Search for the cell housing the specified text and yield its (x, y) center coordinate. 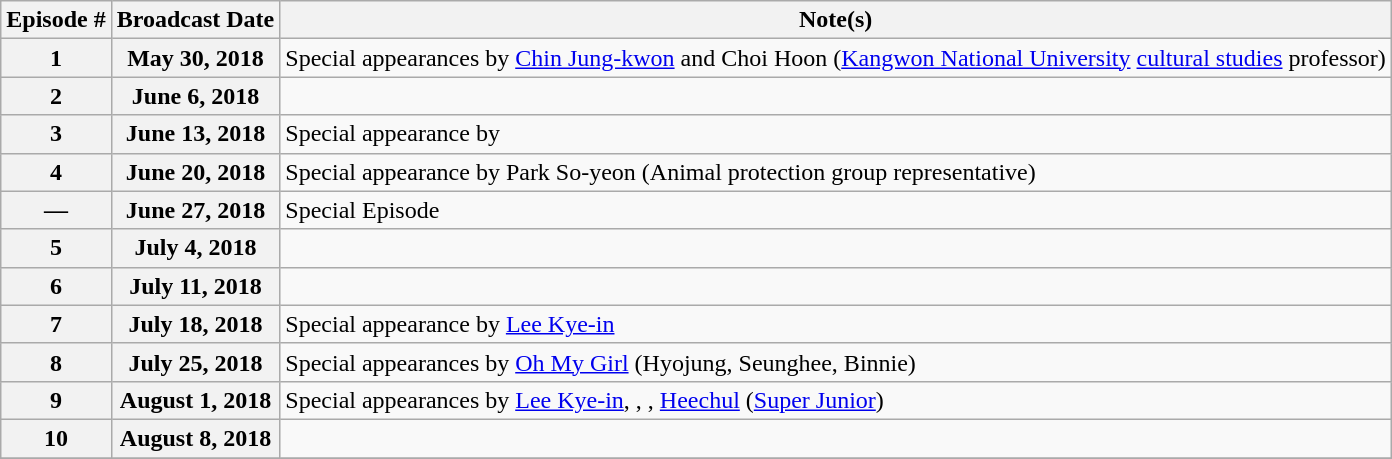
June 6, 2018 (196, 96)
July 18, 2018 (196, 324)
Special appearances by Oh My Girl (Hyojung, Seunghee, Binnie) (836, 362)
July 4, 2018 (196, 248)
Special appearances by Chin Jung-kwon and Choi Hoon (Kangwon National University cultural studies professor) (836, 58)
August 1, 2018 (196, 400)
8 (56, 362)
7 (56, 324)
1 (56, 58)
Broadcast Date (196, 20)
Special appearances by Lee Kye-in, , , Heechul (Super Junior) (836, 400)
6 (56, 286)
June 27, 2018 (196, 210)
Special appearance by Park So-yeon (Animal protection group representative) (836, 172)
May 30, 2018 (196, 58)
Special appearance by (836, 134)
Special Episode (836, 210)
9 (56, 400)
2 (56, 96)
Special appearance by Lee Kye-in (836, 324)
5 (56, 248)
July 25, 2018 (196, 362)
July 11, 2018 (196, 286)
Episode # (56, 20)
3 (56, 134)
4 (56, 172)
10 (56, 438)
August 8, 2018 (196, 438)
June 13, 2018 (196, 134)
— (56, 210)
Note(s) (836, 20)
June 20, 2018 (196, 172)
